Determine the (X, Y) coordinate at the center of the cell enclosing the given text.  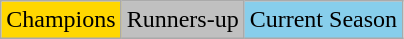
Current Season (323, 20)
Runners-up (182, 20)
Champions (61, 20)
